Identify which cell holds the provided text, then report its [x, y] central coordinate. 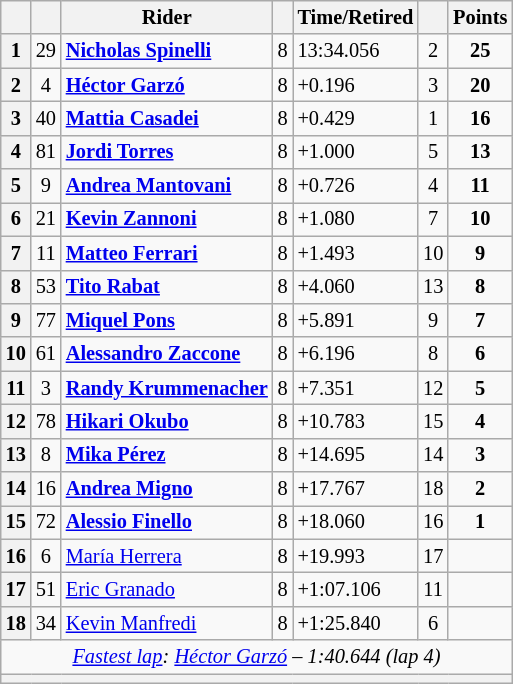
72 [46, 522]
Jordi Torres [167, 152]
+14.695 [356, 455]
81 [46, 152]
Points [480, 17]
+18.060 [356, 522]
Hikari Okubo [167, 421]
Miquel Pons [167, 320]
21 [46, 219]
+0.726 [356, 186]
+1.000 [356, 152]
Matteo Ferrari [167, 253]
Kevin Zannoni [167, 219]
Nicholas Spinelli [167, 51]
13:34.056 [356, 51]
+6.196 [356, 354]
Rider [167, 17]
+19.993 [356, 556]
+0.429 [356, 118]
40 [46, 118]
Mika Pérez [167, 455]
Alessio Finello [167, 522]
Andrea Migno [167, 489]
+1:25.840 [356, 623]
Andrea Mantovani [167, 186]
+1.493 [356, 253]
+4.060 [356, 287]
+0.196 [356, 85]
Eric Granado [167, 589]
Alessandro Zaccone [167, 354]
78 [46, 421]
Time/Retired [356, 17]
María Herrera [167, 556]
+10.783 [356, 421]
Mattia Casadei [167, 118]
51 [46, 589]
Héctor Garzó [167, 85]
+17.767 [356, 489]
77 [46, 320]
53 [46, 287]
34 [46, 623]
+5.891 [356, 320]
Kevin Manfredi [167, 623]
Tito Rabat [167, 287]
+1:07.106 [356, 589]
25 [480, 51]
61 [46, 354]
Randy Krummenacher [167, 388]
+7.351 [356, 388]
+1.080 [356, 219]
20 [480, 85]
Fastest lap: Héctor Garzó – 1:40.644 (lap 4) [256, 657]
29 [46, 51]
